For the text-containing cell, return its midpoint in (x, y) coordinate format. 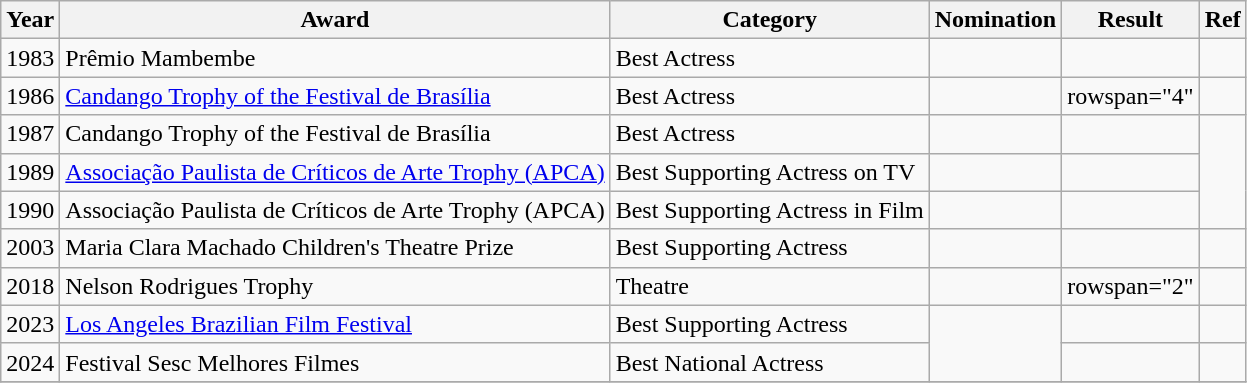
Nelson Rodrigues Trophy (335, 286)
2024 (30, 362)
Best National Actress (770, 362)
Best Supporting Actress in Film (770, 210)
Result (1131, 20)
Year (30, 20)
Los Angeles Brazilian Film Festival (335, 324)
Theatre (770, 286)
1983 (30, 58)
Nomination (995, 20)
Ref (1222, 20)
2018 (30, 286)
Festival Sesc Melhores Filmes (335, 362)
1990 (30, 210)
1987 (30, 134)
2023 (30, 324)
Category (770, 20)
1989 (30, 172)
Best Supporting Actress on TV (770, 172)
2003 (30, 248)
Prêmio Mambembe (335, 58)
Maria Clara Machado Children's Theatre Prize (335, 248)
1986 (30, 96)
rowspan="4" (1131, 96)
Award (335, 20)
rowspan="2" (1131, 286)
